For the text-containing cell, return its midpoint in [X, Y] coordinate format. 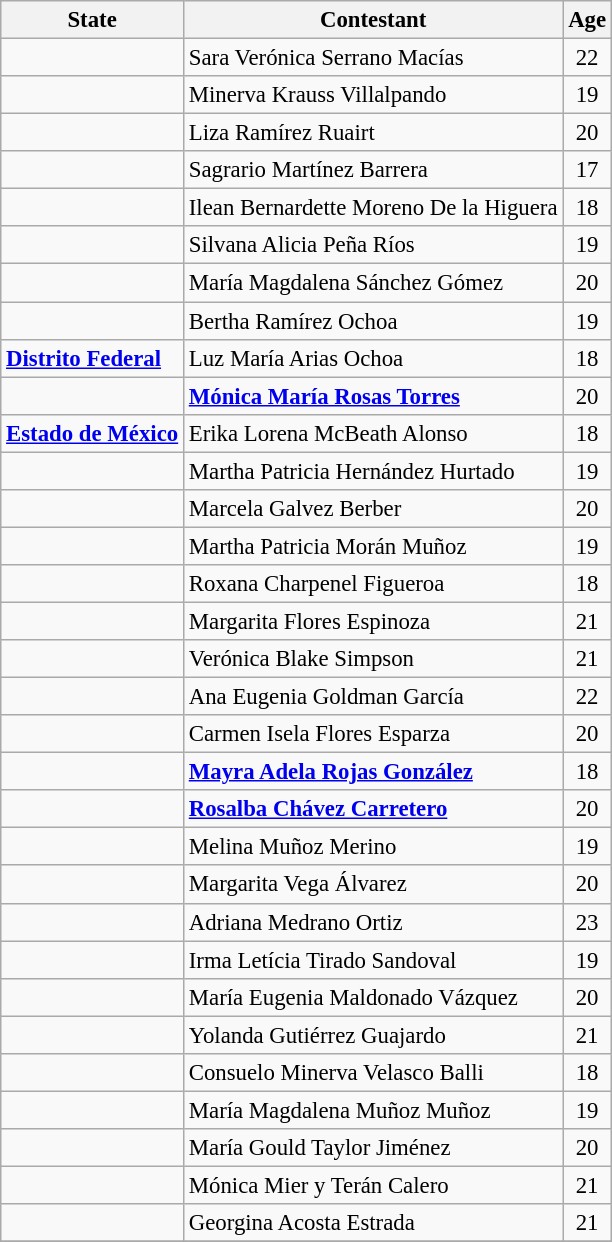
Carmen Isela Flores Esparza [372, 734]
Ana Eugenia Goldman García [372, 697]
María Magdalena Sánchez Gómez [372, 283]
Contestant [372, 20]
Mónica María Rosas Torres [372, 396]
Age [588, 20]
Martha Patricia Hernández Hurtado [372, 471]
María Gould Taylor Jiménez [372, 1148]
Liza Ramírez Ruairt [372, 133]
Mayra Adela Rojas González [372, 772]
Mónica Mier y Terán Calero [372, 1185]
Minerva Krauss Villalpando [372, 95]
Ilean Bernardette Moreno De la Higuera [372, 208]
State [92, 20]
Margarita Flores Espinoza [372, 621]
Verónica Blake Simpson [372, 659]
Melina Muñoz Merino [372, 847]
Yolanda Gutiérrez Guajardo [372, 1035]
Adriana Medrano Ortiz [372, 922]
17 [588, 170]
Rosalba Chávez Carretero [372, 809]
Silvana Alicia Peña Ríos [372, 245]
Erika Lorena McBeath Alonso [372, 433]
María Eugenia Maldonado Vázquez [372, 997]
Distrito Federal [92, 358]
Consuelo Minerva Velasco Balli [372, 1073]
Marcela Galvez Berber [372, 509]
Bertha Ramírez Ochoa [372, 321]
Irma Letícia Tirado Sandoval [372, 960]
Sagrario Martínez Barrera [372, 170]
Luz María Arias Ochoa [372, 358]
Sara Verónica Serrano Macías [372, 58]
María Magdalena Muñoz Muñoz [372, 1110]
Roxana Charpenel Figueroa [372, 584]
Martha Patricia Morán Muñoz [372, 546]
Estado de México [92, 433]
23 [588, 922]
Georgina Acosta Estrada [372, 1223]
Margarita Vega Álvarez [372, 885]
